Return [x, y] of the center of cell containing provided text 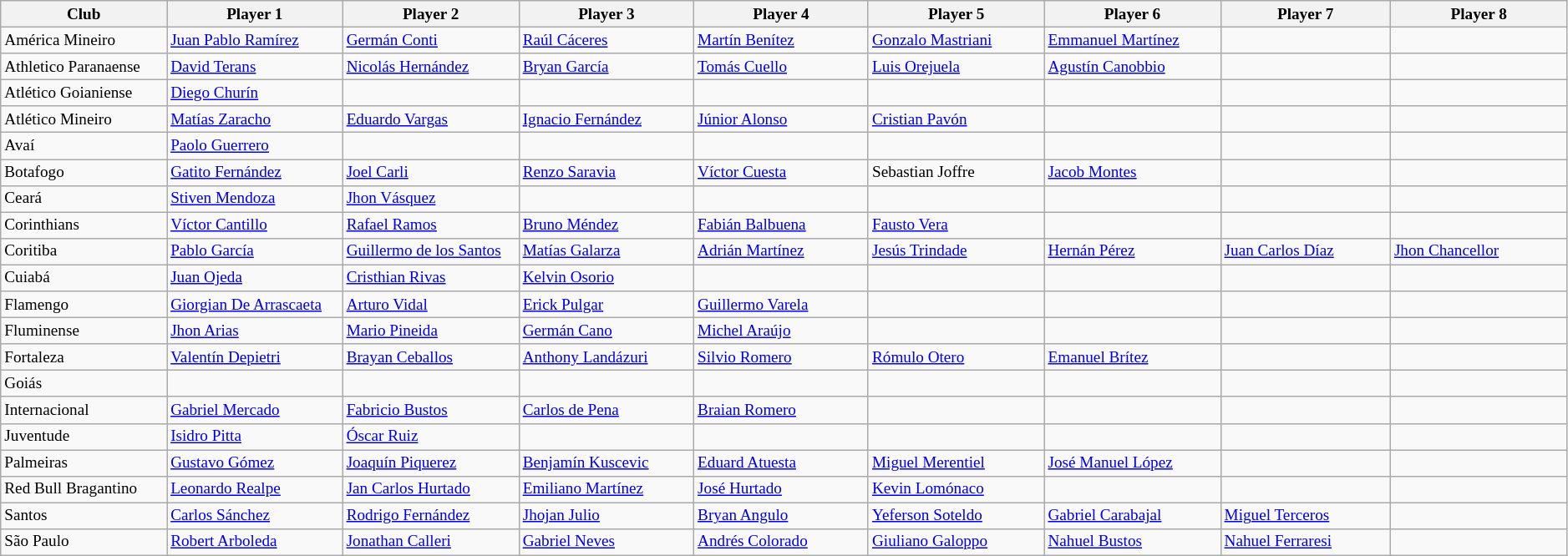
Eduardo Vargas [431, 119]
Jhon Vásquez [431, 199]
Joel Carli [431, 172]
Eduard Atuesta [782, 462]
Flamengo [84, 305]
Fabricio Bustos [431, 410]
Athletico Paranaense [84, 67]
Jan Carlos Hurtado [431, 489]
José Manuel López [1133, 462]
Nahuel Ferraresi [1305, 542]
Player 7 [1305, 14]
Carlos Sánchez [255, 516]
Pablo García [255, 251]
Gatito Fernández [255, 172]
Cristhian Rivas [431, 278]
Carlos de Pena [606, 410]
Player 4 [782, 14]
Red Bull Bragantino [84, 489]
Víctor Cuesta [782, 172]
Germán Cano [606, 331]
Internacional [84, 410]
Yeferson Soteldo [956, 516]
Agustín Canobbio [1133, 67]
Emmanuel Martínez [1133, 40]
Andrés Colorado [782, 542]
Isidro Pitta [255, 437]
Miguel Terceros [1305, 516]
Diego Churín [255, 93]
Robert Arboleda [255, 542]
Rafael Ramos [431, 225]
São Paulo [84, 542]
Atlético Mineiro [84, 119]
Gabriel Carabajal [1133, 516]
Tomás Cuello [782, 67]
Valentín Depietri [255, 357]
Jesús Trindade [956, 251]
Gonzalo Mastriani [956, 40]
Joaquín Piquerez [431, 462]
Mario Pineida [431, 331]
David Terans [255, 67]
Benjamín Kuscevic [606, 462]
Santos [84, 516]
Fortaleza [84, 357]
Gabriel Mercado [255, 410]
Matías Galarza [606, 251]
Michel Araújo [782, 331]
Juan Ojeda [255, 278]
Víctor Cantillo [255, 225]
Miguel Merentiel [956, 462]
Luis Orejuela [956, 67]
Paolo Guerrero [255, 146]
Player 3 [606, 14]
Brayan Ceballos [431, 357]
Corinthians [84, 225]
Gustavo Gómez [255, 462]
Juventude [84, 437]
Renzo Saravia [606, 172]
Silvio Romero [782, 357]
Stiven Mendoza [255, 199]
Rodrigo Fernández [431, 516]
Botafogo [84, 172]
Adrián Martínez [782, 251]
Ignacio Fernández [606, 119]
Giuliano Galoppo [956, 542]
Óscar Ruiz [431, 437]
Player 6 [1133, 14]
Bruno Méndez [606, 225]
Emiliano Martínez [606, 489]
Raúl Cáceres [606, 40]
Cuiabá [84, 278]
Anthony Landázuri [606, 357]
Kelvin Osorio [606, 278]
Guillermo de los Santos [431, 251]
Cristian Pavón [956, 119]
Matías Zaracho [255, 119]
Giorgian De Arrascaeta [255, 305]
Ceará [84, 199]
Fabián Balbuena [782, 225]
Rómulo Otero [956, 357]
Nicolás Hernández [431, 67]
Júnior Alonso [782, 119]
Player 1 [255, 14]
Martín Benítez [782, 40]
Jhojan Julio [606, 516]
Hernán Pérez [1133, 251]
Coritiba [84, 251]
José Hurtado [782, 489]
Kevin Lomónaco [956, 489]
Bryan Angulo [782, 516]
Jacob Montes [1133, 172]
Palmeiras [84, 462]
Arturo Vidal [431, 305]
Sebastian Joffre [956, 172]
Gabriel Neves [606, 542]
Nahuel Bustos [1133, 542]
Atlético Goianiense [84, 93]
Player 2 [431, 14]
América Mineiro [84, 40]
Player 8 [1479, 14]
Goiás [84, 384]
Jhon Arias [255, 331]
Leonardo Realpe [255, 489]
Braian Romero [782, 410]
Jhon Chancellor [1479, 251]
Juan Pablo Ramírez [255, 40]
Bryan García [606, 67]
Fausto Vera [956, 225]
Jonathan Calleri [431, 542]
Emanuel Brítez [1133, 357]
Club [84, 14]
Juan Carlos Díaz [1305, 251]
Germán Conti [431, 40]
Fluminense [84, 331]
Erick Pulgar [606, 305]
Player 5 [956, 14]
Avaí [84, 146]
Guillermo Varela [782, 305]
